Provide the (x, y) coordinate of the cell's center where the given text is located.  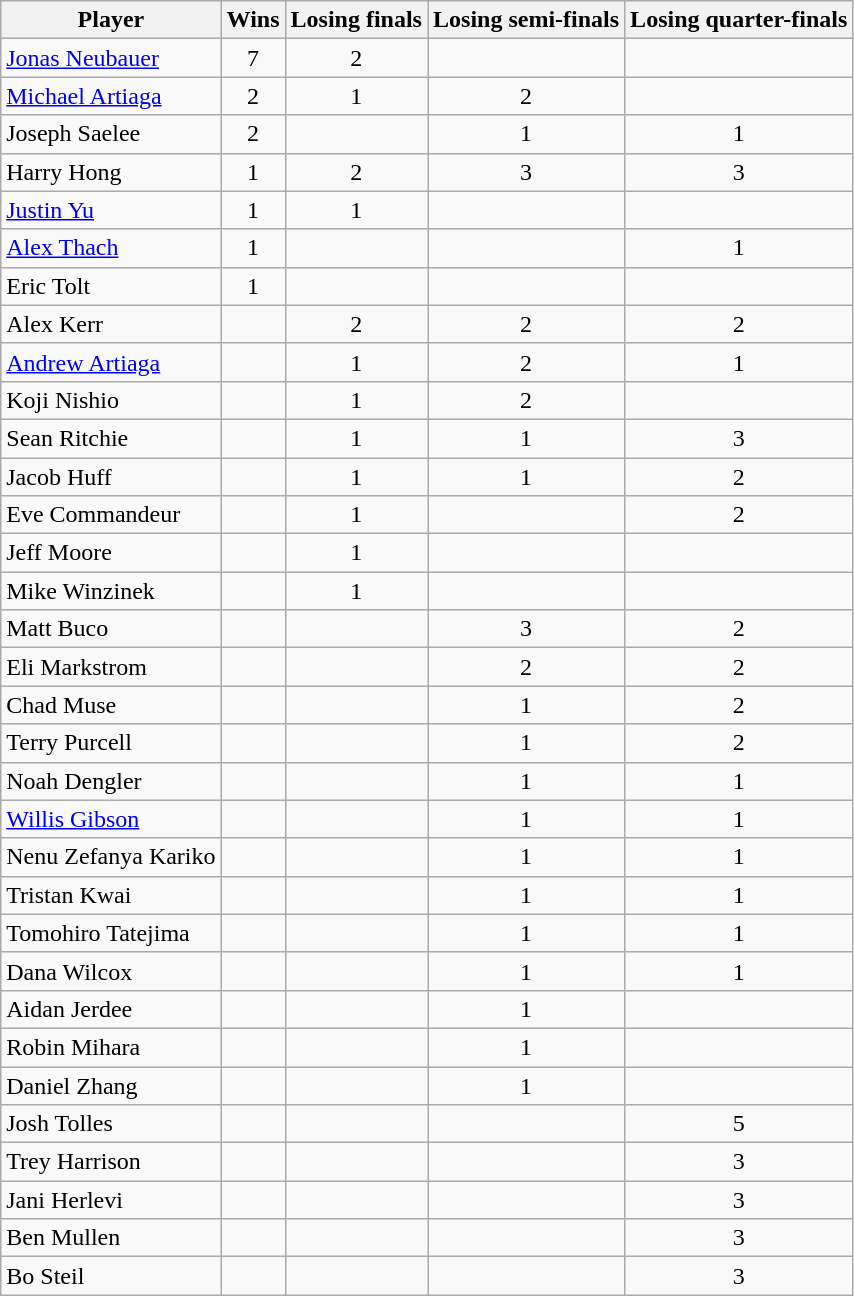
Player (111, 20)
Alex Thach (111, 248)
Koji Nishio (111, 400)
Dana Wilcox (111, 971)
Jani Herlevi (111, 1200)
Bo Steil (111, 1276)
Daniel Zhang (111, 1085)
Josh Tolles (111, 1124)
Losing semi-finals (526, 20)
Joseph Saelee (111, 134)
Andrew Artiaga (111, 362)
Terry Purcell (111, 743)
Tomohiro Tatejima (111, 933)
Michael Artiaga (111, 96)
Willis Gibson (111, 819)
Nenu Zefanya Kariko (111, 857)
Wins (253, 20)
Losing finals (356, 20)
Noah Dengler (111, 781)
Matt Buco (111, 629)
Losing quarter-finals (739, 20)
Chad Muse (111, 705)
7 (253, 58)
Eric Tolt (111, 286)
Tristan Kwai (111, 895)
Trey Harrison (111, 1162)
Eve Commandeur (111, 515)
Alex Kerr (111, 324)
Aidan Jerdee (111, 1009)
Robin Mihara (111, 1047)
Eli Markstrom (111, 667)
Mike Winzinek (111, 591)
Justin Yu (111, 210)
Ben Mullen (111, 1238)
Jonas Neubauer (111, 58)
5 (739, 1124)
Jacob Huff (111, 477)
Sean Ritchie (111, 438)
Harry Hong (111, 172)
Jeff Moore (111, 553)
